Output the [x, y] coordinate of the center of the cell containing the given text.  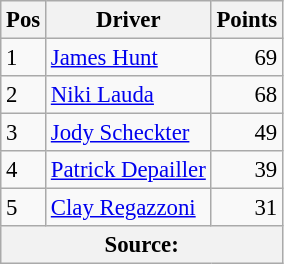
Source: [142, 245]
3 [24, 133]
Patrick Depailler [129, 170]
4 [24, 170]
James Hunt [129, 58]
68 [246, 95]
69 [246, 58]
Driver [129, 20]
2 [24, 95]
1 [24, 58]
Pos [24, 20]
Clay Regazzoni [129, 208]
5 [24, 208]
39 [246, 170]
49 [246, 133]
Niki Lauda [129, 95]
Jody Scheckter [129, 133]
31 [246, 208]
Points [246, 20]
